Scan for the cell matching the given text and deliver its [x, y] coordinate at center. 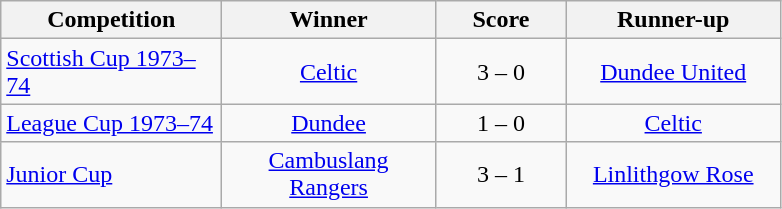
Winner [329, 20]
Cambuslang Rangers [329, 174]
Dundee United [673, 72]
Junior Cup [112, 174]
League Cup 1973–74 [112, 123]
Competition [112, 20]
Scottish Cup 1973–74 [112, 72]
3 – 0 [500, 72]
1 – 0 [500, 123]
3 – 1 [500, 174]
Linlithgow Rose [673, 174]
Score [500, 20]
Runner-up [673, 20]
Dundee [329, 123]
